Pinpoint the cell where the given text exists, returning its [X, Y] midpoint coordinate. 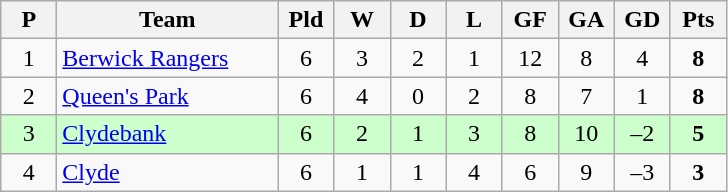
10 [586, 134]
9 [586, 172]
Pld [306, 20]
W [362, 20]
7 [586, 96]
0 [418, 96]
Clydebank [168, 134]
12 [530, 58]
GA [586, 20]
GF [530, 20]
L [474, 20]
–3 [642, 172]
Queen's Park [168, 96]
Clyde [168, 172]
Berwick Rangers [168, 58]
–2 [642, 134]
5 [698, 134]
P [29, 20]
Pts [698, 20]
D [418, 20]
Team [168, 20]
GD [642, 20]
